Determine the (x, y) coordinate at the center of the cell enclosing the given text.  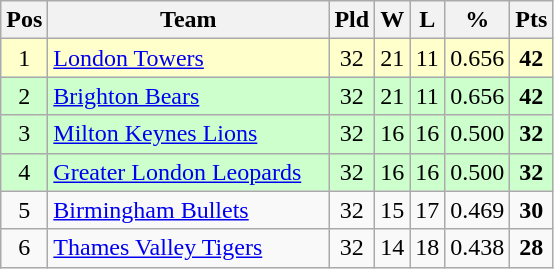
18 (428, 248)
Greater London Leopards (188, 172)
Pts (532, 20)
Pos (24, 20)
W (392, 20)
Thames Valley Tigers (188, 248)
London Towers (188, 58)
5 (24, 210)
2 (24, 96)
17 (428, 210)
Pld (352, 20)
6 (24, 248)
% (478, 20)
14 (392, 248)
Brighton Bears (188, 96)
28 (532, 248)
Birmingham Bullets (188, 210)
0.438 (478, 248)
4 (24, 172)
L (428, 20)
Team (188, 20)
3 (24, 134)
Milton Keynes Lions (188, 134)
30 (532, 210)
0.469 (478, 210)
1 (24, 58)
15 (392, 210)
